Identify which cell holds the provided text, then report its (x, y) central coordinate. 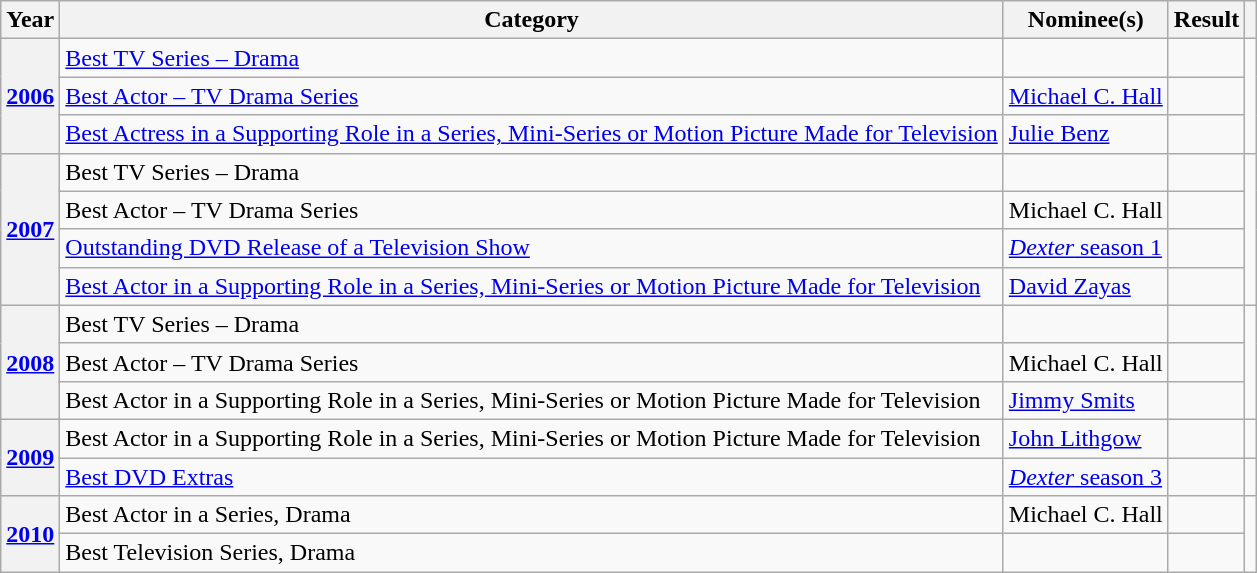
Dexter season 3 (1086, 477)
Best Actress in a Supporting Role in a Series, Mini-Series or Motion Picture Made for Television (532, 134)
Best DVD Extras (532, 477)
Nominee(s) (1086, 20)
Category (532, 20)
Outstanding DVD Release of a Television Show (532, 248)
Best Television Series, Drama (532, 553)
2009 (30, 457)
Year (30, 20)
2008 (30, 362)
Result (1206, 20)
2007 (30, 229)
David Zayas (1086, 286)
Julie Benz (1086, 134)
Dexter season 1 (1086, 248)
Best Actor in a Series, Drama (532, 515)
John Lithgow (1086, 438)
2006 (30, 96)
2010 (30, 534)
Jimmy Smits (1086, 400)
